Identify which cell holds the provided text, then report its [X, Y] central coordinate. 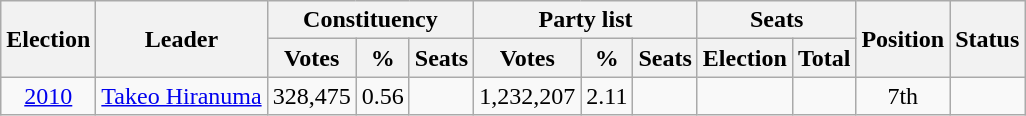
0.56 [382, 96]
1,232,207 [528, 96]
Status [988, 39]
Leader [182, 39]
Party list [586, 20]
Position [903, 39]
7th [903, 96]
2010 [48, 96]
Constituency [370, 20]
2.11 [607, 96]
Total [824, 58]
328,475 [312, 96]
Takeo Hiranuma [182, 96]
